Provide the [X, Y] coordinate of the cell's center where the given text is located.  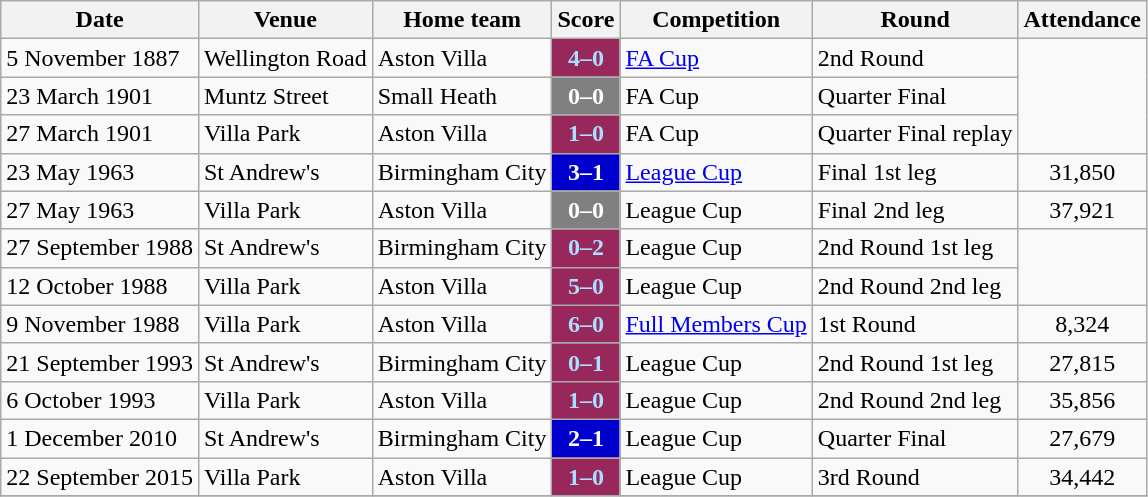
35,856 [1082, 400]
23 May 1963 [100, 172]
Home team [462, 20]
Final 1st leg [915, 172]
2nd Round [915, 58]
0–1 [586, 362]
3rd Round [915, 477]
Muntz Street [285, 96]
6 October 1993 [100, 400]
34,442 [1082, 477]
Venue [285, 20]
27 September 1988 [100, 248]
5–0 [586, 286]
0–2 [586, 248]
Date [100, 20]
12 October 1988 [100, 286]
Full Members Cup [716, 324]
27,815 [1082, 362]
6–0 [586, 324]
Score [586, 20]
27 May 1963 [100, 210]
21 September 1993 [100, 362]
1st Round [915, 324]
3–1 [586, 172]
1 December 2010 [100, 438]
9 November 1988 [100, 324]
Wellington Road [285, 58]
Competition [716, 20]
22 September 2015 [100, 477]
5 November 1887 [100, 58]
4–0 [586, 58]
Quarter Final replay [915, 134]
37,921 [1082, 210]
23 March 1901 [100, 96]
31,850 [1082, 172]
8,324 [1082, 324]
Final 2nd leg [915, 210]
Attendance [1082, 20]
27 March 1901 [100, 134]
2–1 [586, 438]
27,679 [1082, 438]
Round [915, 20]
Small Heath [462, 96]
